Return the (X, Y) coordinate for the center point of the cell that contains the specified text.  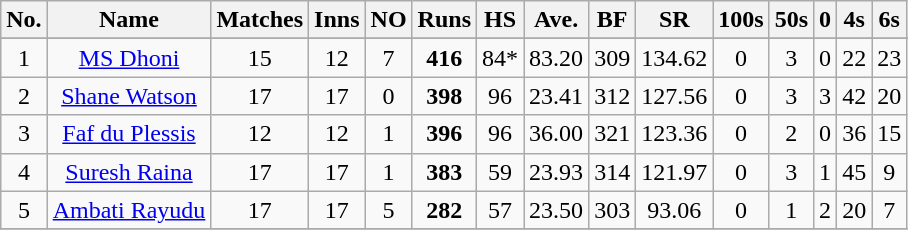
50s (791, 20)
314 (612, 172)
NO (388, 20)
396 (444, 134)
282 (444, 210)
MS Dhoni (129, 58)
42 (854, 96)
4s (854, 20)
HS (500, 20)
383 (444, 172)
Runs (444, 20)
121.97 (674, 172)
127.56 (674, 96)
93.06 (674, 210)
23.41 (556, 96)
SR (674, 20)
100s (741, 20)
123.36 (674, 134)
321 (612, 134)
309 (612, 58)
BF (612, 20)
36.00 (556, 134)
Ambati Rayudu (129, 210)
45 (854, 172)
4 (24, 172)
No. (24, 20)
57 (500, 210)
Shane Watson (129, 96)
36 (854, 134)
134.62 (674, 58)
303 (612, 210)
Suresh Raina (129, 172)
6s (890, 20)
23.50 (556, 210)
22 (854, 58)
312 (612, 96)
Faf du Plessis (129, 134)
Matches (260, 20)
83.20 (556, 58)
Name (129, 20)
84* (500, 58)
416 (444, 58)
23 (890, 58)
23.93 (556, 172)
398 (444, 96)
9 (890, 172)
Inns (337, 20)
Ave. (556, 20)
59 (500, 172)
